Locate the cell with the specified text and output its [x, y] center coordinate. 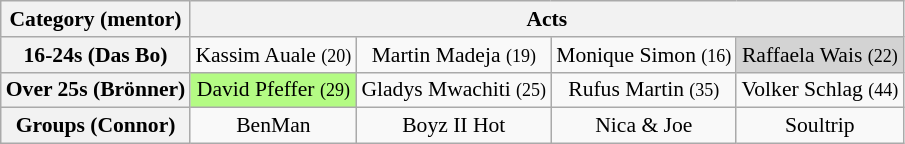
Acts [546, 19]
Soultrip [820, 126]
Nica & Joe [644, 126]
David Pfeffer (29) [273, 90]
Martin Madeja (19) [454, 55]
BenMan [273, 126]
Groups (Connor) [96, 126]
Kassim Auale (20) [273, 55]
Over 25s (Brönner) [96, 90]
Rufus Martin (35) [644, 90]
Monique Simon (16) [644, 55]
Gladys Mwachiti (25) [454, 90]
Volker Schlag (44) [820, 90]
Raffaela Wais (22) [820, 55]
Category (mentor) [96, 19]
Boyz II Hot [454, 126]
16-24s (Das Bo) [96, 55]
